Pinpoint the cell where the given text exists, returning its (X, Y) midpoint coordinate. 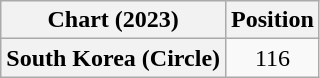
116 (273, 58)
Chart (2023) (114, 20)
Position (273, 20)
South Korea (Circle) (114, 58)
